Extract the [X, Y] coordinate from the center of the cell holding the provided text.  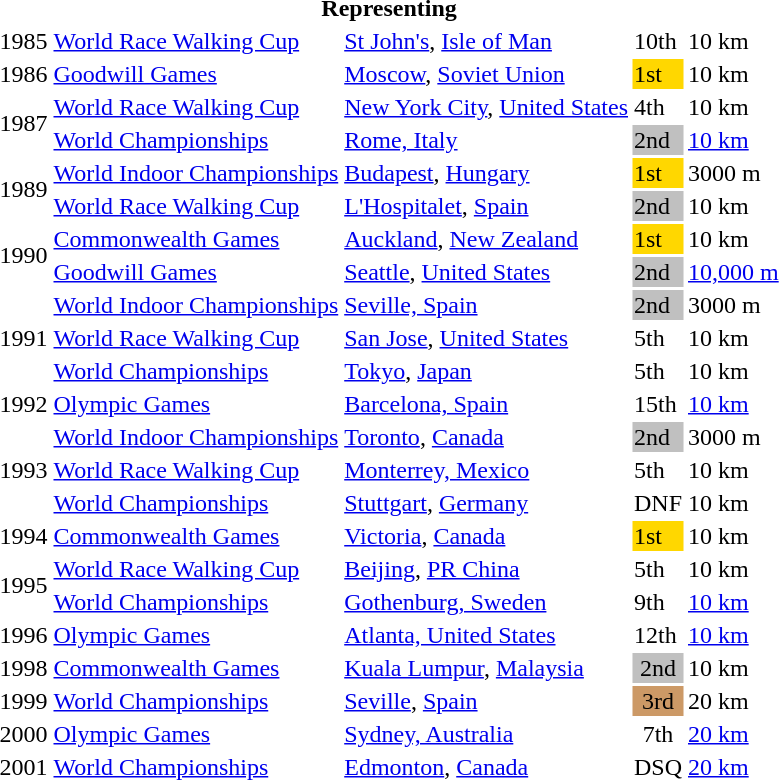
10th [658, 41]
12th [658, 635]
Stuttgart, Germany [486, 503]
Moscow, Soviet Union [486, 74]
7th [658, 734]
4th [658, 107]
9th [658, 602]
Barcelona, Spain [486, 404]
San Jose, United States [486, 338]
15th [658, 404]
Monterrey, Mexico [486, 470]
Toronto, Canada [486, 437]
Auckland, New Zealand [486, 239]
Rome, Italy [486, 140]
Beijing, PR China [486, 569]
New York City, United States [486, 107]
Sydney, Australia [486, 734]
Gothenburg, Sweden [486, 602]
Tokyo, Japan [486, 371]
St John's, Isle of Man [486, 41]
3rd [658, 701]
Budapest, Hungary [486, 173]
Seattle, United States [486, 272]
Atlanta, United States [486, 635]
DNF [658, 503]
Victoria, Canada [486, 536]
Kuala Lumpur, Malaysia [486, 668]
L'Hospitalet, Spain [486, 206]
